Capture the cell that displays the provided text and extract its (X, Y) central coordinate. 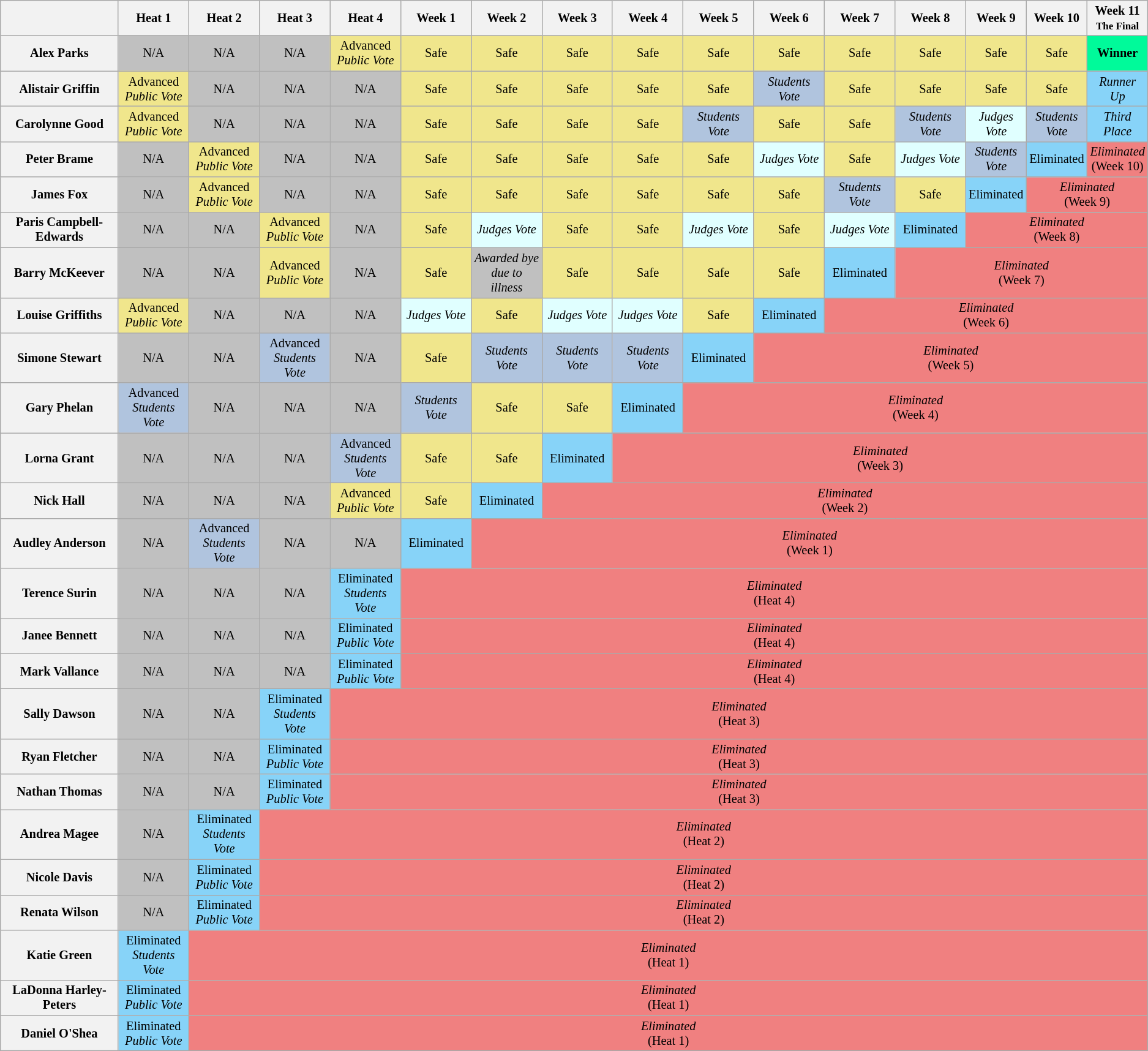
Eliminated(Week 7) (1021, 273)
Week 8 (931, 18)
Winner (1117, 53)
Daniel O'Shea (59, 1033)
Week 7 (860, 18)
Heat 2 (224, 18)
Week 11The Final (1117, 18)
Awarded byedue to illness (507, 273)
Carolynne Good (59, 124)
Nick Hall (59, 500)
Eliminated(Week 5) (951, 358)
Heat 3 (295, 18)
Andrea Magee (59, 834)
Louise Griffiths (59, 315)
Week 1 (436, 18)
Eliminated(Week 3) (880, 458)
Barry McKeever (59, 273)
Week 3 (577, 18)
Week 6 (789, 18)
Gary Phelan (59, 408)
Eliminated(Week 2) (845, 500)
Week 2 (507, 18)
LaDonna Harley-Peters (59, 998)
Audley Anderson (59, 543)
Ryan Fletcher (59, 756)
Eliminated(Week 6) (986, 315)
Lorna Grant (59, 458)
Terence Surin (59, 593)
Week 9 (996, 18)
Runner Up (1117, 89)
Janee Bennett (59, 636)
Peter Brame (59, 159)
Alistair Griffin (59, 89)
Nathan Thomas (59, 792)
Simone Stewart (59, 358)
Alex Parks (59, 53)
Eliminated(Week 8) (1057, 230)
Katie Green (59, 955)
Third Place (1117, 124)
Week 4 (648, 18)
James Fox (59, 195)
Heat 4 (365, 18)
Eliminated(Week 10) (1117, 159)
Eliminated(Week 4) (916, 408)
Week 5 (719, 18)
Week 10 (1057, 18)
Eliminated(Week 9) (1087, 195)
Eliminated(Week 1) (809, 543)
Heat 1 (153, 18)
Renata Wilson (59, 913)
Mark Vallance (59, 671)
Paris Campbell-Edwards (59, 230)
Nicole Davis (59, 877)
Sally Dawson (59, 714)
